Locate the cell with the specified text and output its [X, Y] center coordinate. 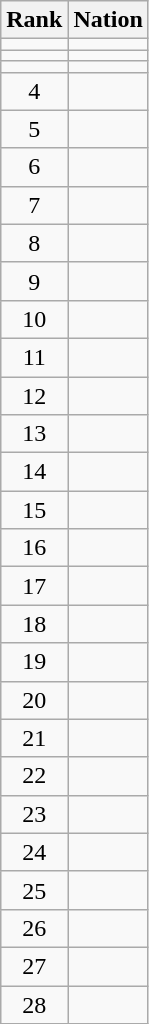
23 [34, 814]
Rank [34, 20]
21 [34, 738]
26 [34, 928]
28 [34, 1005]
17 [34, 586]
10 [34, 319]
24 [34, 852]
7 [34, 205]
11 [34, 357]
6 [34, 167]
15 [34, 510]
9 [34, 281]
27 [34, 966]
22 [34, 776]
14 [34, 472]
18 [34, 624]
13 [34, 434]
25 [34, 890]
5 [34, 129]
20 [34, 700]
Nation [108, 20]
4 [34, 91]
16 [34, 548]
19 [34, 662]
12 [34, 395]
8 [34, 243]
